Locate the cell with the specified text and output its [x, y] center coordinate. 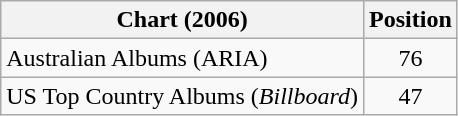
76 [411, 58]
Australian Albums (ARIA) [182, 58]
US Top Country Albums (Billboard) [182, 96]
Chart (2006) [182, 20]
47 [411, 96]
Position [411, 20]
